Locate the cell with the specified text and output its (x, y) center coordinate. 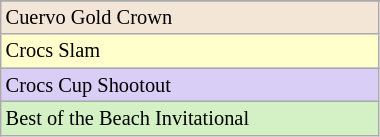
Best of the Beach Invitational (190, 118)
Crocs Slam (190, 51)
Cuervo Gold Crown (190, 17)
Crocs Cup Shootout (190, 85)
